Locate the cell with the specified text and output its [X, Y] center coordinate. 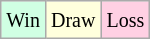
Win [24, 20]
Draw [72, 20]
Loss [126, 20]
